For the text-containing cell, return its midpoint in (x, y) coordinate format. 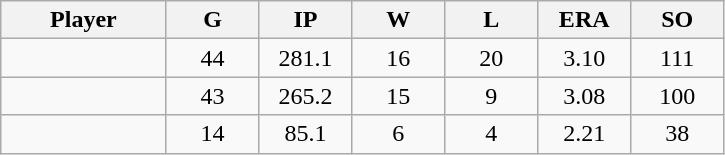
281.1 (306, 58)
SO (678, 20)
265.2 (306, 96)
L (492, 20)
14 (212, 134)
38 (678, 134)
4 (492, 134)
16 (398, 58)
W (398, 20)
111 (678, 58)
2.21 (584, 134)
43 (212, 96)
6 (398, 134)
Player (84, 20)
3.10 (584, 58)
44 (212, 58)
IP (306, 20)
9 (492, 96)
15 (398, 96)
ERA (584, 20)
20 (492, 58)
G (212, 20)
3.08 (584, 96)
85.1 (306, 134)
100 (678, 96)
